Return (X, Y) of the center of cell containing provided text 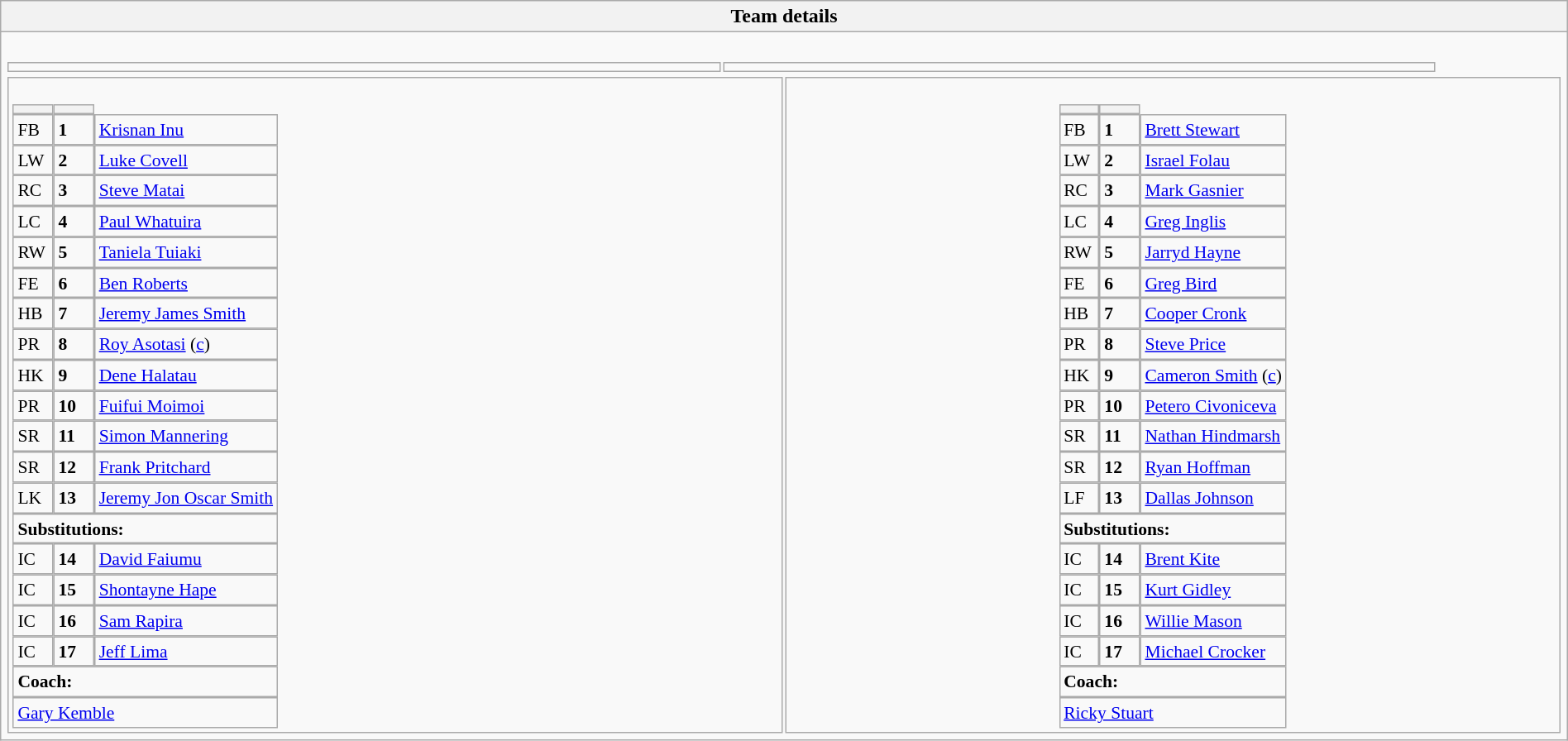
Ricky Stuart (1173, 713)
Greg Bird (1214, 283)
Fuifui Moimoi (186, 405)
David Faiumu (186, 559)
Roy Asotasi (c) (186, 344)
Jeremy Jon Oscar Smith (186, 498)
Israel Folau (1214, 160)
Brett Stewart (1214, 129)
Cooper Cronk (1214, 314)
Greg Inglis (1214, 222)
Kurt Gidley (1214, 590)
Jeff Lima (186, 652)
Paul Whatuira (186, 222)
Jarryd Hayne (1214, 251)
Brent Kite (1214, 559)
LF (1078, 498)
Ben Roberts (186, 283)
Petero Civoniceva (1214, 405)
LK (33, 498)
Gary Kemble (146, 713)
Ryan Hoffman (1214, 466)
Frank Pritchard (186, 466)
Taniela Tuiaki (186, 251)
Jeremy James Smith (186, 314)
Simon Mannering (186, 437)
Shontayne Hape (186, 590)
Sam Rapira (186, 620)
Luke Covell (186, 160)
Mark Gasnier (1214, 190)
Dallas Johnson (1214, 498)
Steve Price (1214, 344)
Michael Crocker (1214, 652)
Steve Matai (186, 190)
Cameron Smith (c) (1214, 375)
Willie Mason (1214, 620)
Nathan Hindmarsh (1214, 437)
Dene Halatau (186, 375)
Team details (784, 17)
Krisnan Inu (186, 129)
